Find where the given text appears and provide that cell's center as [x, y] coordinate. 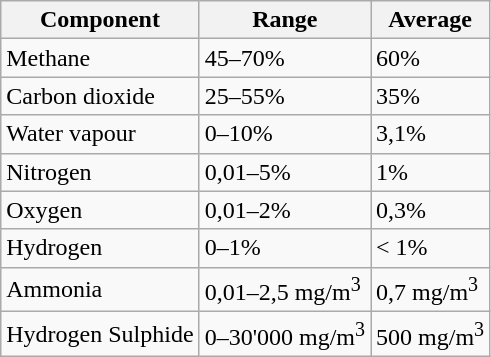
Range [284, 20]
0,01–2,5 mg/m3 [284, 290]
0–10% [284, 134]
0,01–2% [284, 210]
500 mg/m3 [430, 334]
Water vapour [100, 134]
0–30'000 mg/m3 [284, 334]
Nitrogen [100, 172]
Methane [100, 58]
Average [430, 20]
1% [430, 172]
60% [430, 58]
25–55% [284, 96]
0,01–5% [284, 172]
Hydrogen [100, 248]
45–70% [284, 58]
Hydrogen Sulphide [100, 334]
0,3% [430, 210]
Carbon dioxide [100, 96]
< 1% [430, 248]
0,7 mg/m3 [430, 290]
Component [100, 20]
0–1% [284, 248]
Ammonia [100, 290]
35% [430, 96]
Oxygen [100, 210]
3,1% [430, 134]
